Locate the cell with the specified text and output its [x, y] center coordinate. 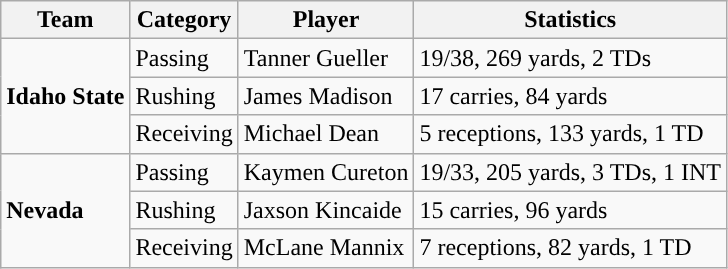
McLane Mannix [326, 248]
Kaymen Cureton [326, 172]
19/33, 205 yards, 3 TDs, 1 INT [570, 172]
15 carries, 96 yards [570, 210]
Team [66, 20]
Jaxson Kincaide [326, 210]
Player [326, 20]
Category [184, 20]
19/38, 269 yards, 2 TDs [570, 58]
5 receptions, 133 yards, 1 TD [570, 134]
Idaho State [66, 96]
Michael Dean [326, 134]
James Madison [326, 96]
Tanner Gueller [326, 58]
Statistics [570, 20]
17 carries, 84 yards [570, 96]
7 receptions, 82 yards, 1 TD [570, 248]
Nevada [66, 210]
